Search for the cell housing the specified text and yield its [x, y] center coordinate. 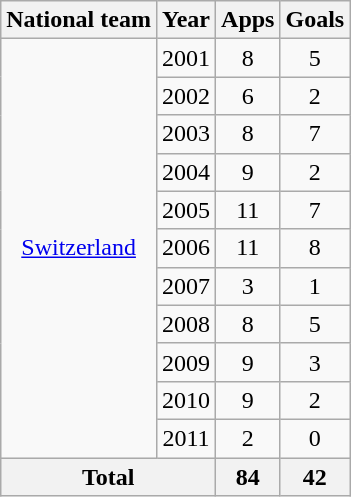
2003 [186, 134]
2011 [186, 438]
84 [248, 477]
2010 [186, 400]
Year [186, 20]
0 [315, 438]
Goals [315, 20]
National team [79, 20]
Apps [248, 20]
2007 [186, 286]
Switzerland [79, 248]
Total [108, 477]
2005 [186, 210]
6 [248, 96]
1 [315, 286]
2001 [186, 58]
2009 [186, 362]
2008 [186, 324]
2002 [186, 96]
2006 [186, 248]
2004 [186, 172]
42 [315, 477]
